Determine the [x, y] coordinate at the center of the cell enclosing the given text.  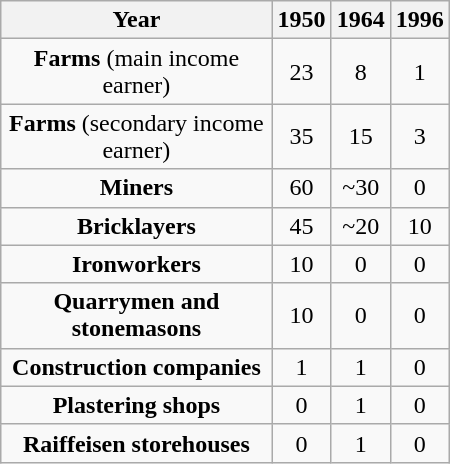
Year [136, 20]
23 [302, 72]
Farms (secondary income earner) [136, 136]
~30 [360, 188]
Quarrymen and stonemasons [136, 316]
60 [302, 188]
1996 [420, 20]
Raiffeisen storehouses [136, 443]
Ironworkers [136, 264]
35 [302, 136]
Construction companies [136, 367]
Plastering shops [136, 405]
1964 [360, 20]
Bricklayers [136, 226]
3 [420, 136]
Farms (main income earner) [136, 72]
15 [360, 136]
Miners [136, 188]
8 [360, 72]
1950 [302, 20]
45 [302, 226]
~20 [360, 226]
